Return the (X, Y) coordinate for the center point of the cell that contains the specified text.  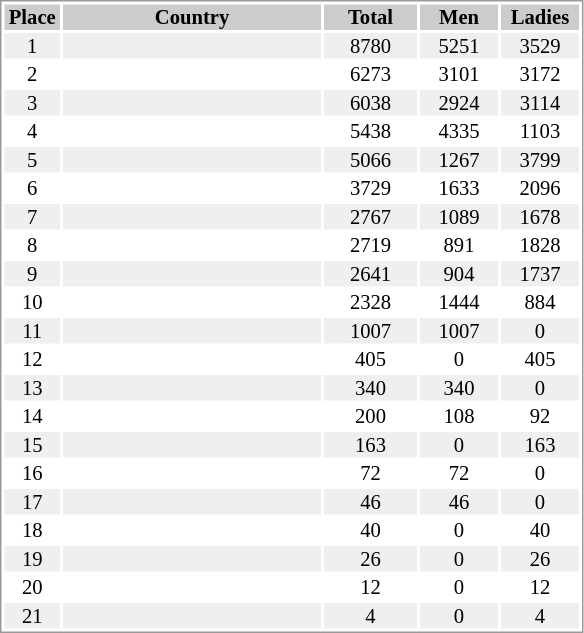
2924 (459, 103)
14 (32, 417)
2096 (540, 189)
6273 (370, 75)
1103 (540, 131)
904 (459, 274)
3114 (540, 103)
1 (32, 46)
891 (459, 245)
8 (32, 245)
9 (32, 274)
Men (459, 17)
1633 (459, 189)
6038 (370, 103)
3799 (540, 160)
1828 (540, 245)
1737 (540, 274)
2641 (370, 274)
20 (32, 587)
5438 (370, 131)
3529 (540, 46)
Ladies (540, 17)
16 (32, 473)
18 (32, 531)
200 (370, 417)
5066 (370, 160)
2328 (370, 303)
92 (540, 417)
15 (32, 445)
6 (32, 189)
1267 (459, 160)
5251 (459, 46)
1089 (459, 217)
2767 (370, 217)
2 (32, 75)
7 (32, 217)
21 (32, 616)
Total (370, 17)
3101 (459, 75)
Place (32, 17)
5 (32, 160)
108 (459, 417)
1678 (540, 217)
8780 (370, 46)
19 (32, 559)
3172 (540, 75)
3729 (370, 189)
4335 (459, 131)
10 (32, 303)
884 (540, 303)
Country (192, 17)
11 (32, 331)
13 (32, 388)
1444 (459, 303)
2719 (370, 245)
3 (32, 103)
17 (32, 502)
